Return the [x, y] coordinate for the center point of the cell that contains the specified text.  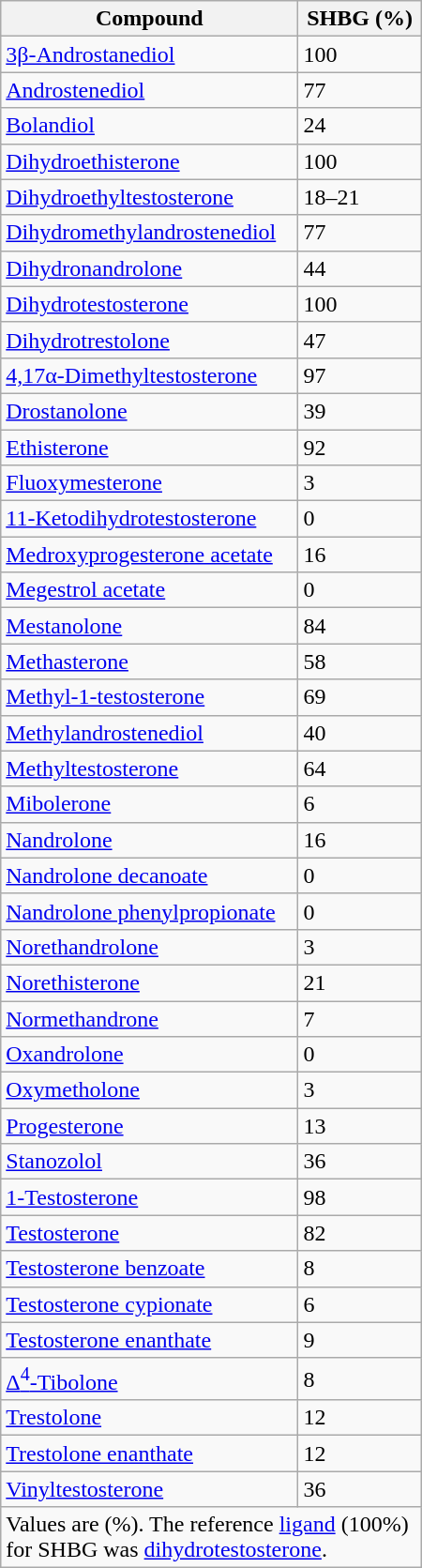
92 [360, 448]
Dihydronandrolone [150, 268]
58 [360, 662]
1-Testosterone [150, 1197]
Progesterone [150, 1126]
Dihydrotrestolone [150, 340]
44 [360, 268]
39 [360, 411]
40 [360, 733]
7 [360, 1018]
Megestrol acetate [150, 590]
Androstenediol [150, 90]
Oxymetholone [150, 1090]
47 [360, 340]
Vinyltestosterone [150, 1489]
Δ4-Tibolone [150, 1379]
Oxandrolone [150, 1055]
Mibolerone [150, 804]
Methyltestosterone [150, 769]
84 [360, 626]
Testosterone enanthate [150, 1340]
Values are (%). The reference ligand (100%) for SHBG was dihydrotestosterone. [211, 1537]
Nandrolone phenylpropionate [150, 911]
Fluoxymesterone [150, 483]
Normethandrone [150, 1018]
Nandrolone [150, 840]
Dihydroethisterone [150, 161]
97 [360, 375]
3β-Androstanediol [150, 54]
Testosterone [150, 1233]
Compound [150, 19]
Testosterone benzoate [150, 1269]
SHBG (%) [360, 19]
82 [360, 1233]
Methylandrostenediol [150, 733]
Nandrolone decanoate [150, 875]
11-Ketodihydrotestosterone [150, 519]
4,17α-Dimethyltestosterone [150, 375]
Norethandrolone [150, 947]
Norethisterone [150, 982]
Medroxyprogesterone acetate [150, 555]
13 [360, 1126]
Trestolone enanthate [150, 1454]
Dihydromethylandrostenediol [150, 233]
69 [360, 697]
Trestolone [150, 1418]
Dihydrotestosterone [150, 304]
Bolandiol [150, 126]
24 [360, 126]
Methyl-1-testosterone [150, 697]
18–21 [360, 197]
Dihydroethyltestosterone [150, 197]
21 [360, 982]
Methasterone [150, 662]
9 [360, 1340]
Stanozolol [150, 1162]
Mestanolone [150, 626]
64 [360, 769]
Drostanolone [150, 411]
Ethisterone [150, 448]
98 [360, 1197]
Testosterone cypionate [150, 1304]
